Return the (X, Y) coordinate for the center point of the cell that contains the specified text.  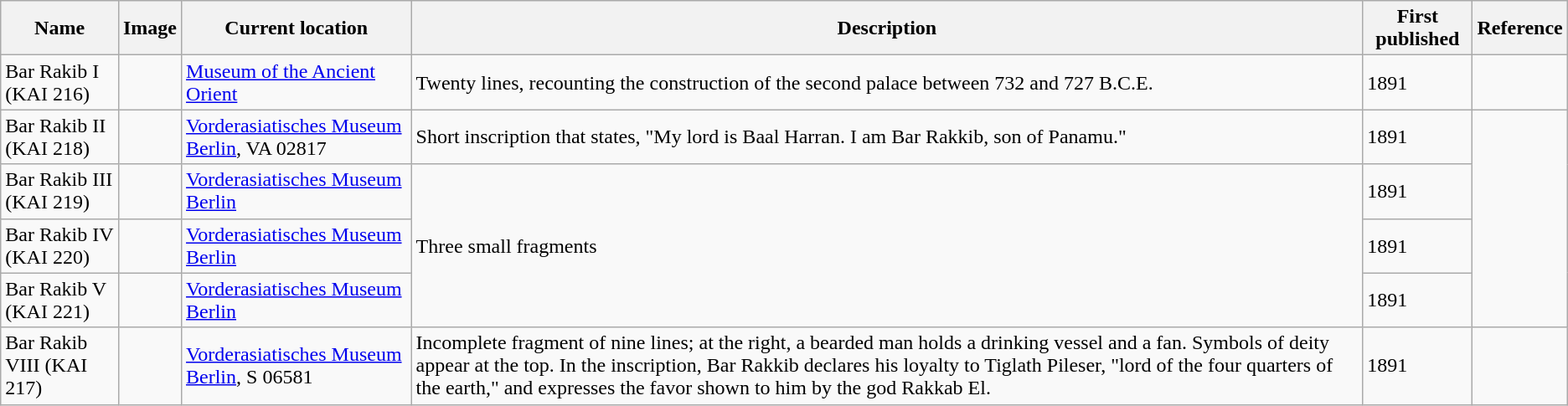
Vorderasiatisches Museum Berlin, VA 02817 (297, 137)
Short inscription that states, "My lord is Baal Harran. I am Bar Rakkib, son of Panamu." (887, 137)
Current location (297, 28)
Bar Rakib IV (KAI 220) (60, 246)
Twenty lines, recounting the construction of the second palace between 732 and 727 B.C.E. (887, 82)
Bar Rakib VIII (KAI 217) (60, 366)
Museum of the Ancient Orient (297, 82)
Bar Rakib I (KAI 216) (60, 82)
Bar Rakib V (KAI 221) (60, 300)
First published (1417, 28)
Bar Rakib III (KAI 219) (60, 191)
Three small fragments (887, 246)
Image (149, 28)
Vorderasiatisches Museum Berlin, S 06581 (297, 366)
Reference (1519, 28)
Name (60, 28)
Description (887, 28)
Bar Rakib II (KAI 218) (60, 137)
